Pinpoint the cell where the given text exists, returning its (x, y) midpoint coordinate. 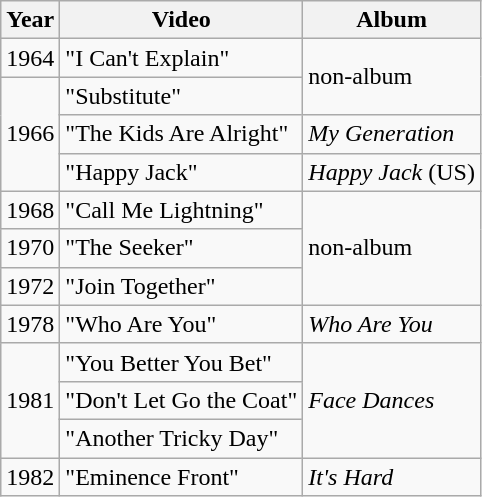
1968 (30, 210)
My Generation (392, 134)
Album (392, 20)
"Happy Jack" (182, 172)
Who Are You (392, 324)
"You Better You Bet" (182, 362)
"The Kids Are Alright" (182, 134)
"The Seeker" (182, 248)
"Eminence Front" (182, 477)
Happy Jack (US) (392, 172)
"Who Are You" (182, 324)
Video (182, 20)
1981 (30, 400)
"Another Tricky Day" (182, 438)
1978 (30, 324)
1970 (30, 248)
It's Hard (392, 477)
1964 (30, 58)
Year (30, 20)
1966 (30, 134)
1982 (30, 477)
"Don't Let Go the Coat" (182, 400)
"I Can't Explain" (182, 58)
"Substitute" (182, 96)
1972 (30, 286)
"Join Together" (182, 286)
Face Dances (392, 400)
"Call Me Lightning" (182, 210)
